Scan for the cell matching the given text and deliver its [X, Y] coordinate at center. 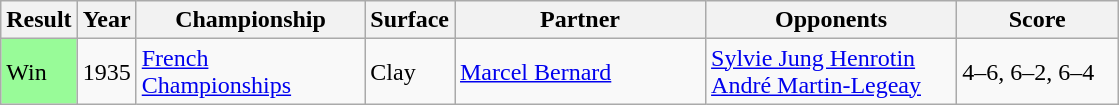
Opponents [832, 20]
Marcel Bernard [580, 72]
Sylvie Jung Henrotin André Martin-Legeay [832, 72]
1935 [106, 72]
Championship [250, 20]
Win [39, 72]
4–6, 6–2, 6–4 [1038, 72]
Score [1038, 20]
Year [106, 20]
Clay [410, 72]
Result [39, 20]
Partner [580, 20]
Surface [410, 20]
French Championships [250, 72]
